Capture the cell that displays the provided text and extract its (x, y) central coordinate. 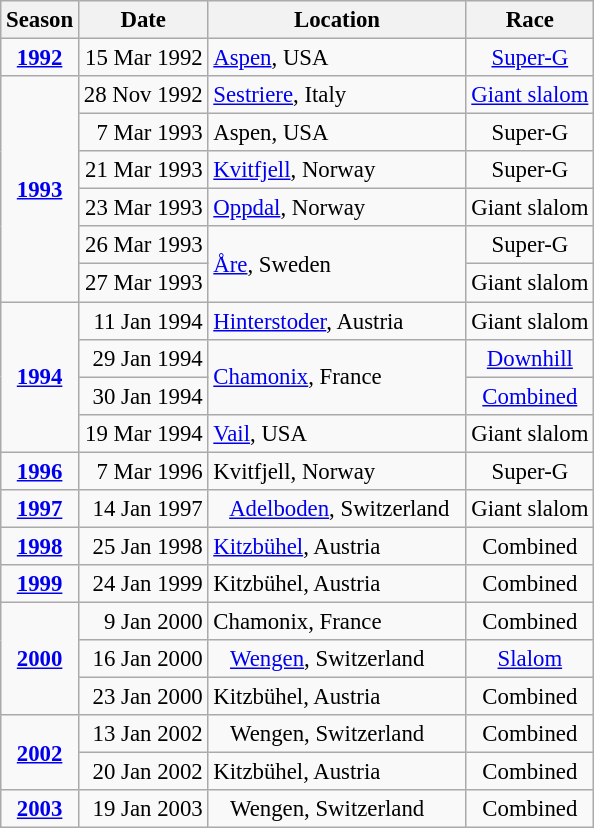
14 Jan 1997 (143, 509)
23 Jan 2000 (143, 697)
1999 (40, 584)
1994 (40, 377)
Sestriere, Italy (337, 95)
Season (40, 20)
26 Mar 1993 (143, 245)
Slalom (530, 659)
1997 (40, 509)
1993 (40, 189)
7 Mar 1996 (143, 471)
11 Jan 1994 (143, 321)
24 Jan 1999 (143, 584)
30 Jan 1994 (143, 396)
Date (143, 20)
Location (337, 20)
7 Mar 1993 (143, 133)
19 Mar 1994 (143, 433)
9 Jan 2000 (143, 621)
23 Mar 1993 (143, 208)
21 Mar 1993 (143, 170)
2000 (40, 658)
20 Jan 2002 (143, 772)
28 Nov 1992 (143, 95)
25 Jan 1998 (143, 546)
Downhill (530, 358)
29 Jan 1994 (143, 358)
Åre, Sweden (337, 264)
15 Mar 1992 (143, 58)
2002 (40, 752)
Race (530, 20)
1996 (40, 471)
1992 (40, 58)
Oppdal, Norway (337, 208)
2003 (40, 809)
16 Jan 2000 (143, 659)
Hinterstoder, Austria (337, 321)
27 Mar 1993 (143, 283)
1998 (40, 546)
13 Jan 2002 (143, 734)
19 Jan 2003 (143, 809)
Vail, USA (337, 433)
Adelboden, Switzerland (337, 509)
